Return the (X, Y) coordinate for the center point of the cell that contains the specified text.  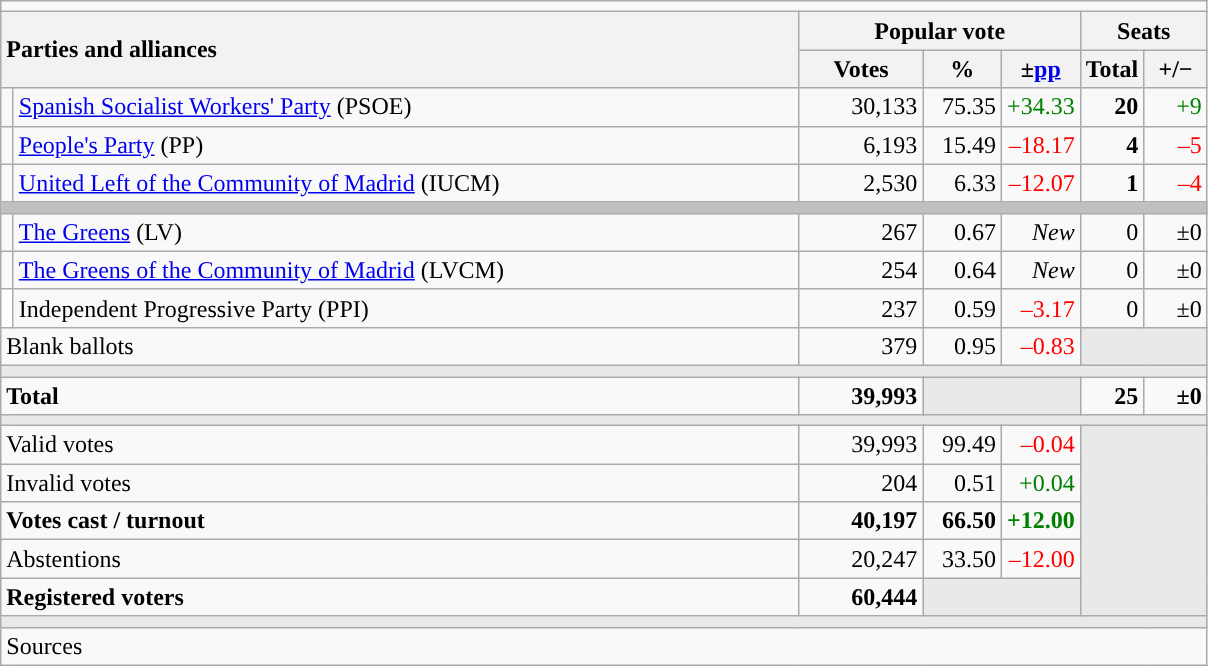
15.49 (962, 145)
+12.00 (1040, 521)
–4 (1176, 183)
+9 (1176, 107)
267 (861, 232)
33.50 (962, 559)
People's Party (PP) (406, 145)
Valid votes (400, 445)
1 (1112, 183)
204 (861, 483)
+/− (1176, 69)
2,530 (861, 183)
Spanish Socialist Workers' Party (PSOE) (406, 107)
30,133 (861, 107)
Votes (861, 69)
–12.07 (1040, 183)
6.33 (962, 183)
0.51 (962, 483)
66.50 (962, 521)
–5 (1176, 145)
Seats (1144, 31)
25 (1112, 395)
The Greens of the Community of Madrid (LVCM) (406, 270)
0.59 (962, 308)
–0.83 (1040, 346)
% (962, 69)
Invalid votes (400, 483)
20 (1112, 107)
379 (861, 346)
Independent Progressive Party (PPI) (406, 308)
75.35 (962, 107)
+0.04 (1040, 483)
60,444 (861, 597)
+34.33 (1040, 107)
6,193 (861, 145)
40,197 (861, 521)
Sources (604, 646)
254 (861, 270)
237 (861, 308)
–0.04 (1040, 445)
Abstentions (400, 559)
0.67 (962, 232)
The Greens (LV) (406, 232)
Parties and alliances (400, 50)
–18.17 (1040, 145)
20,247 (861, 559)
Registered voters (400, 597)
Votes cast / turnout (400, 521)
Popular vote (940, 31)
–12.00 (1040, 559)
0.64 (962, 270)
United Left of the Community of Madrid (IUCM) (406, 183)
Blank ballots (400, 346)
–3.17 (1040, 308)
99.49 (962, 445)
±pp (1040, 69)
4 (1112, 145)
0.95 (962, 346)
